Capture the cell that displays the provided text and extract its (X, Y) central coordinate. 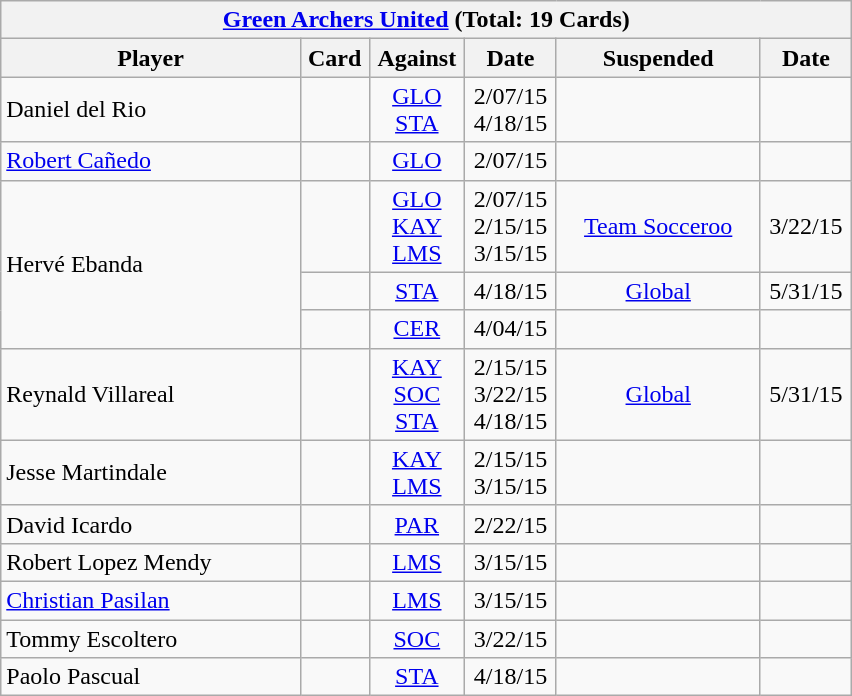
Paolo Pascual (151, 677)
SOC (417, 639)
KAYLMS (417, 472)
Team Socceroo (658, 226)
Player (151, 58)
Card (334, 58)
Tommy Escoltero (151, 639)
David Icardo (151, 524)
2/07/152/15/153/15/15 (511, 226)
4/04/15 (511, 329)
Robert Cañedo (151, 161)
GLOSTA (417, 110)
GLOKAYLMS (417, 226)
Suspended (658, 58)
Green Archers United (Total: 19 Cards) (426, 20)
Daniel del Rio (151, 110)
Jesse Martindale (151, 472)
Hervé Ebanda (151, 264)
2/07/15 (511, 161)
Christian Pasilan (151, 600)
2/07/154/18/15 (511, 110)
2/15/153/22/154/18/15 (511, 394)
2/22/15 (511, 524)
Reynald Villareal (151, 394)
2/15/153/15/15 (511, 472)
PAR (417, 524)
Against (417, 58)
CER (417, 329)
KAYSOCSTA (417, 394)
Robert Lopez Mendy (151, 562)
GLO (417, 161)
